Find where the given text appears and provide that cell's center as [x, y] coordinate. 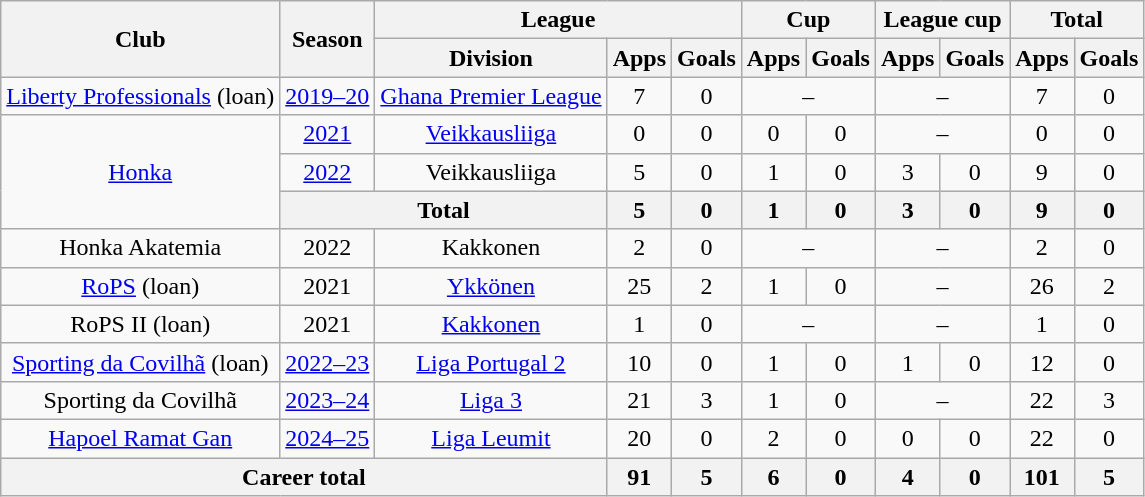
Liga Portugal 2 [491, 362]
Club [140, 39]
League [558, 20]
Ghana Premier League [491, 96]
2022–23 [328, 362]
2023–24 [328, 400]
Cup [808, 20]
91 [639, 477]
101 [1042, 477]
21 [639, 400]
Honka [140, 172]
2024–25 [328, 438]
10 [639, 362]
Career total [304, 477]
25 [639, 286]
Liga 3 [491, 400]
Liga Leumit [491, 438]
Season [328, 39]
4 [907, 477]
Liberty Professionals (loan) [140, 96]
2019–20 [328, 96]
Division [491, 58]
20 [639, 438]
Sporting da Covilhã (loan) [140, 362]
League cup [942, 20]
Sporting da Covilhã [140, 400]
RoPS II (loan) [140, 324]
Ykkönen [491, 286]
12 [1042, 362]
RoPS (loan) [140, 286]
26 [1042, 286]
Honka Akatemia [140, 248]
6 [773, 477]
Hapoel Ramat Gan [140, 438]
